Pinpoint the cell where the given text exists, returning its [x, y] midpoint coordinate. 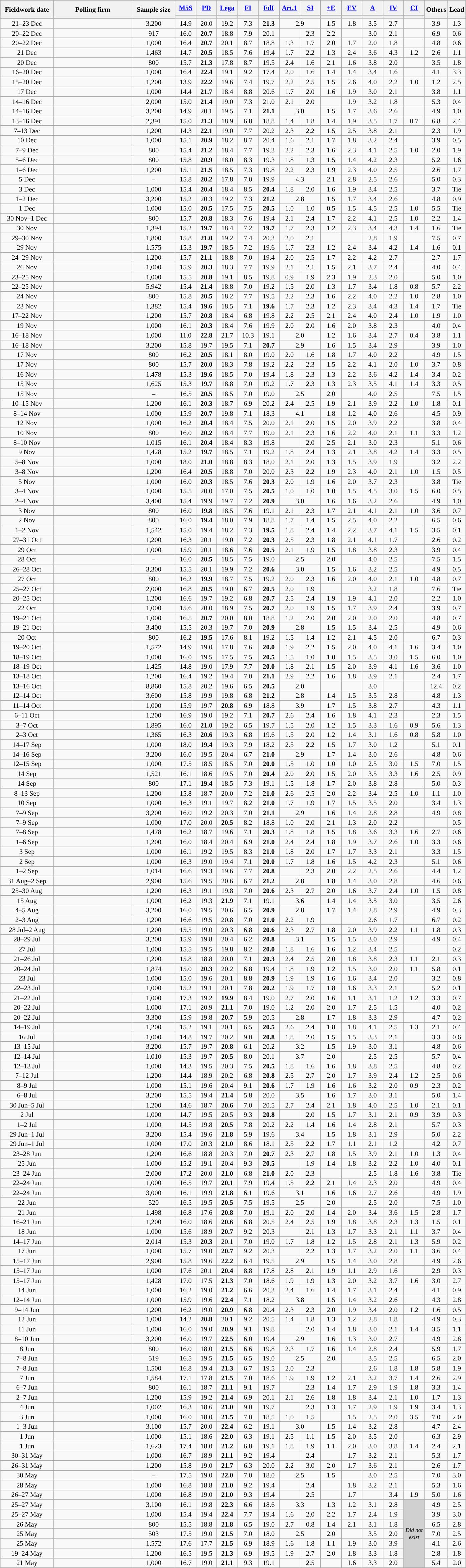
23–28 Jun [27, 1154]
Art.1 [290, 7]
16 Nov [27, 374]
30 Nov–1 Dec [27, 218]
15 Aug [27, 900]
23 Jul [27, 978]
13–16 Oct [27, 686]
21 Dec [27, 52]
1,625 [154, 384]
6–11 Oct [27, 715]
22.5 [227, 1339]
26–28 Oct [27, 569]
2–7 Jun [27, 1397]
1,895 [154, 725]
16 Jul [27, 1037]
12 Jun [27, 1319]
CI [414, 7]
EV [352, 7]
5–6 Dec [27, 160]
27 Jul [27, 949]
1,010 [154, 1056]
2 Jul [27, 1114]
12–14 Jun [27, 1299]
22.3 [227, 1505]
8.1 [248, 637]
22–25 Nov [27, 286]
8–13 Sep [27, 793]
22 Jun [27, 1202]
27 Oct [27, 579]
21 Jun [27, 1212]
1–2 Jul [27, 1124]
13.9 [186, 82]
1,874 [154, 968]
22.8 [206, 335]
22–23 Jul [27, 988]
25–27 Oct [27, 588]
1,463 [154, 52]
Fieldwork date [27, 9]
1–2 Nov [27, 530]
7–12 Jul [27, 1075]
13–15 Jul [27, 1046]
8–10 Jun [27, 1339]
1,365 [154, 735]
1,382 [154, 306]
14–17 Jun [27, 1241]
4–5 Aug [27, 910]
17.3 [186, 998]
8–14 Nov [27, 413]
21–23 Dec [27, 23]
3–8 Nov [27, 471]
26 May [27, 1524]
3 Jun [27, 1416]
26 Nov [27, 267]
17 Dec [27, 92]
503 [154, 1533]
7–13 Dec [27, 130]
11–14 Oct [27, 705]
23–24 Jun [27, 1173]
5 Dec [27, 179]
14 Jun [27, 1290]
2–4 Nov [27, 501]
28–29 Jul [27, 939]
IV [393, 7]
8.6 [248, 1144]
1,498 [154, 1212]
2–3 Aug [27, 920]
30 Jun–5 Jul [27, 1105]
19–24 May [27, 1553]
Lead [457, 9]
16–20 Dec [27, 72]
Polling firm [93, 9]
20–25 Oct [27, 598]
1,575 [154, 247]
11 Jun [27, 1329]
12–14 Oct [27, 696]
1,623 [154, 1446]
21.9 [227, 900]
Did not exist [414, 1534]
8–10 Nov [27, 442]
18 Jun [27, 1231]
7–8 Sep [27, 832]
20–24 Jul [27, 968]
10 Dec [27, 140]
12–13 Jul [27, 1066]
13–16 Dec [27, 121]
22 Oct [27, 608]
28 May [27, 1484]
3–7 Oct [27, 725]
3,600 [154, 696]
26–31 May [27, 1465]
10 Sep [27, 803]
519 [154, 1358]
FdI [269, 7]
10 Nov [27, 432]
4 Jun [27, 1407]
1–2 Dec [27, 199]
8.4 [248, 998]
Others [436, 9]
19–20 Oct [27, 647]
1 Dec [27, 209]
17.2 [186, 1173]
12.4 [436, 686]
14–17 Sep [27, 745]
24–29 Nov [27, 257]
6–7 Jun [27, 1388]
1,394 [154, 228]
4.6 [436, 881]
19 Nov [27, 325]
1,800 [154, 237]
3–4 Nov [27, 491]
23–25 Nov [27, 277]
M5S [186, 7]
15–20 Dec [27, 82]
1–3 Jun [27, 1426]
7–9 Dec [27, 150]
5.5 [436, 209]
1,015 [154, 442]
12 Nov [27, 422]
30 May [27, 1475]
14–19 Jul [27, 1027]
29–30 Nov [27, 237]
21–26 Jul [27, 958]
5 Nov [27, 481]
1,002 [154, 1407]
1,542 [154, 530]
917 [154, 33]
28 Jul–2 Aug [27, 930]
FI [248, 7]
2 Sep [27, 861]
1,584 [154, 1378]
14.2 [186, 1319]
25–30 Aug [27, 890]
1–6 Dec [27, 169]
16–21 Jun [27, 1222]
14–16 Sep [27, 754]
8–9 Jul [27, 1085]
2–3 Oct [27, 735]
12–15 Sep [27, 764]
1,500 [154, 1368]
+E [331, 7]
3,000 [154, 1192]
4.4 [436, 871]
29 Nov [27, 247]
5.6 [436, 725]
24 Nov [27, 296]
25 Jun [27, 1163]
8 Jun [27, 1348]
1–2 Sep [27, 871]
5–8 Nov [27, 462]
30 Nov [27, 228]
520 [154, 1202]
5,942 [154, 286]
A [372, 7]
Lega [227, 7]
17.7 [206, 1543]
2,391 [154, 121]
20 Dec [27, 62]
1–6 Sep [27, 841]
16.9 [186, 715]
1,425 [154, 666]
12–14 Jul [27, 1056]
13–18 Oct [27, 676]
5.4 [436, 1563]
14.6 [186, 1105]
2 Nov [27, 520]
31 Aug–2 Sep [27, 881]
SI [310, 7]
17–22 Nov [27, 315]
14.5 [186, 1124]
17 Jun [27, 1251]
11.0 [186, 335]
6–8 Jul [27, 1095]
2,014 [154, 1241]
29 Oct [27, 549]
10–15 Nov [27, 403]
17.9 [227, 666]
9 Nov [27, 452]
21 May [27, 1563]
27–31 Oct [27, 539]
3 Nov [27, 511]
20 Oct [27, 637]
6.4 [248, 1261]
28 Oct [27, 559]
1,521 [154, 773]
7 Jun [27, 1378]
10.3 [248, 335]
21–22 Jul [27, 998]
3 Sep [27, 852]
PD [206, 7]
23 Nov [27, 306]
1,014 [154, 871]
Sample size [154, 9]
9–14 Jun [27, 1309]
8,860 [154, 686]
26–27 May [27, 1494]
22.1 [206, 130]
30–31 May [27, 1456]
3 Dec [27, 189]
